Return (X, Y) of the center of cell containing provided text 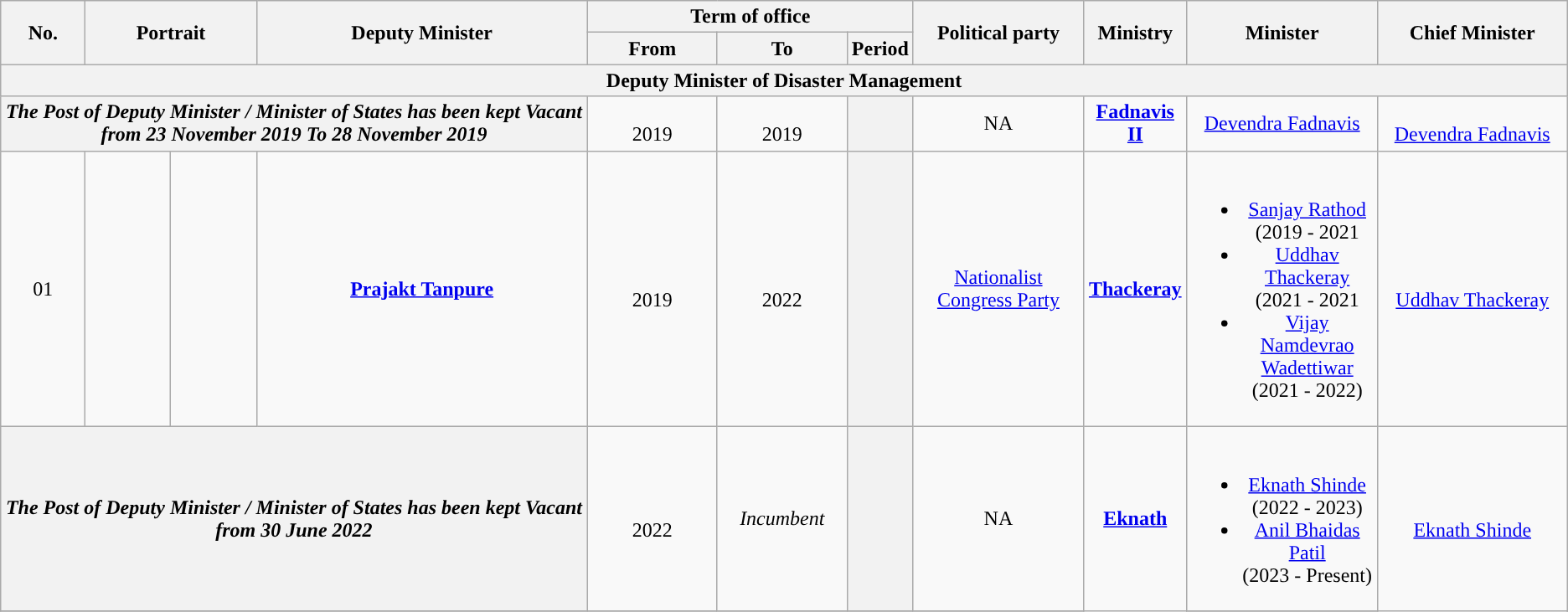
Eknath (1135, 519)
Eknath Shinde(2022 - 2023)Anil Bhaidas Patil (2023 - Present) (1282, 519)
Term of office (750, 17)
01 (44, 288)
Eknath Shinde (1473, 519)
Deputy Minister (422, 33)
Sanjay Rathod (2019 - 2021Uddhav Thackeray (2021 - 2021Vijay Namdevrao Wadettiwar (2021 - 2022) (1282, 288)
Prajakt Tanpure (422, 288)
Chief Minister (1473, 33)
Ministry (1135, 33)
Portrait (171, 33)
The Post of Deputy Minister / Minister of States has been kept Vacant from 23 November 2019 To 28 November 2019 (294, 124)
Fadnavis II (1135, 124)
The Post of Deputy Minister / Minister of States has been kept Vacant from 30 June 2022 (294, 519)
From (652, 49)
No. (44, 33)
Deputy Minister of Disaster Management (784, 80)
To (782, 49)
Minister (1282, 33)
Political party (998, 33)
Thackeray (1135, 288)
Incumbent (782, 519)
Period (879, 49)
Uddhav Thackeray (1473, 288)
Nationalist Congress Party (998, 288)
